Return (X, Y) of the center of cell containing provided text 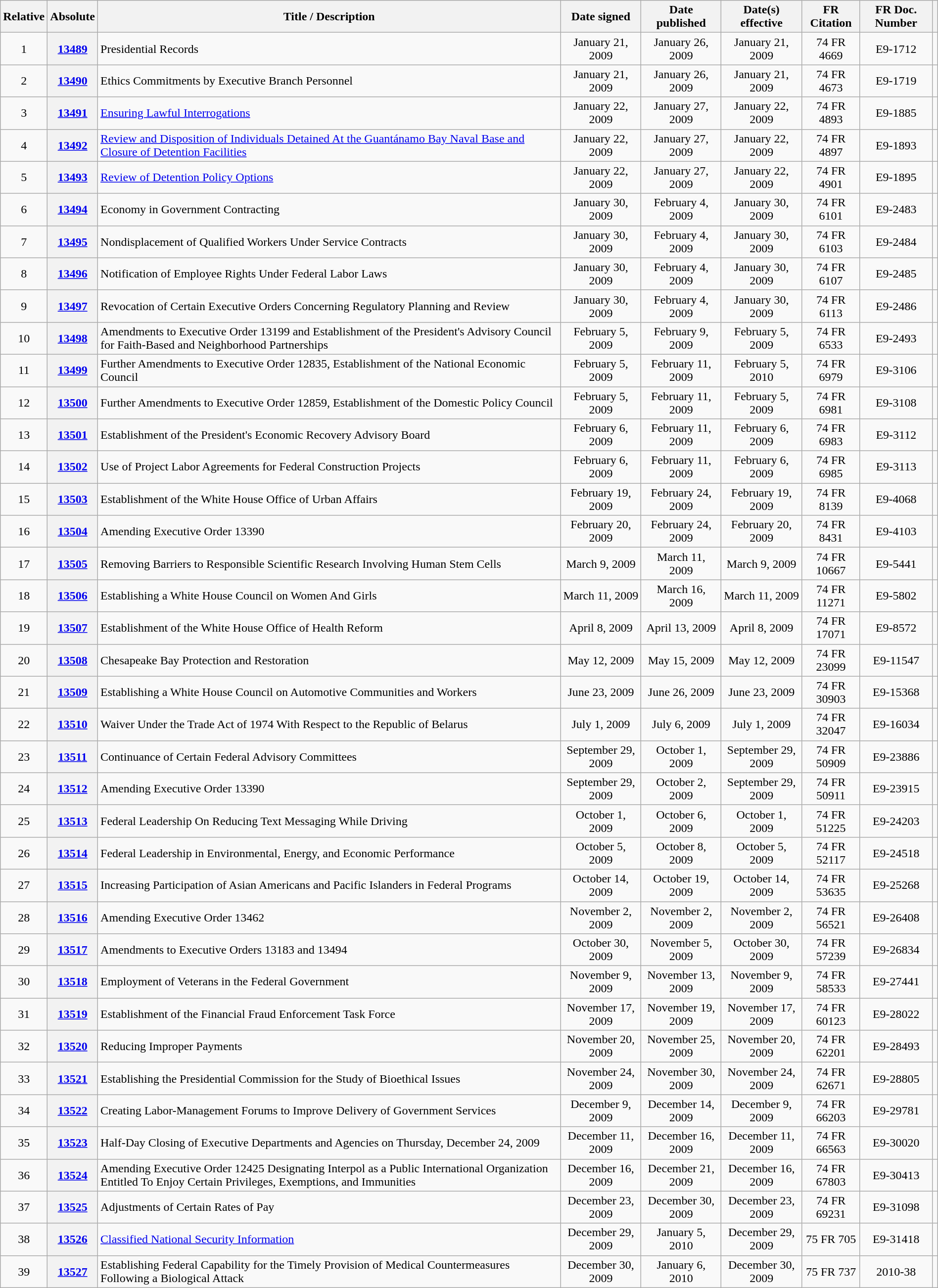
13500 (73, 403)
13509 (73, 692)
13505 (73, 564)
December 14, 2009 (681, 1111)
Further Amendments to Executive Order 12835, Establishment of the National Economic Council (329, 370)
74 FR 69231 (831, 1207)
13522 (73, 1111)
74 FR 62201 (831, 1047)
16 (24, 531)
14 (24, 467)
13502 (73, 467)
13517 (73, 950)
74 FR 11271 (831, 596)
74 FR 56521 (831, 917)
E9-2486 (896, 306)
Removing Barriers to Responsible Scientific Research Involving Human Stem Cells (329, 564)
13496 (73, 274)
74 FR 30903 (831, 692)
E9-23915 (896, 788)
Amendments to Executive Orders 13183 and 13494 (329, 950)
June 26, 2009 (681, 692)
E9-4068 (896, 500)
13493 (73, 177)
36 (24, 1175)
2 (24, 81)
Absolute (73, 17)
10 (24, 338)
13508 (73, 660)
13491 (73, 113)
13518 (73, 982)
November 30, 2009 (681, 1078)
74 FR 50909 (831, 757)
8 (24, 274)
74 FR 4673 (831, 81)
E9-1719 (896, 81)
13514 (73, 853)
Establishing a White House Council on Automotive Communities and Workers (329, 692)
November 25, 2009 (681, 1047)
E9-28493 (896, 1047)
74 FR 66203 (831, 1111)
34 (24, 1111)
13506 (73, 596)
2010-38 (896, 1271)
13 (24, 435)
27 (24, 885)
74 FR 8431 (831, 531)
Chesapeake Bay Protection and Restoration (329, 660)
30 (24, 982)
E9-31418 (896, 1240)
Half-Day Closing of Executive Departments and Agencies on Thursday, December 24, 2009 (329, 1143)
13523 (73, 1143)
February 5, 2010 (762, 370)
Use of Project Labor Agreements for Federal Construction Projects (329, 467)
E9-27441 (896, 982)
37 (24, 1207)
E9-1895 (896, 177)
25 (24, 821)
13524 (73, 1175)
74 FR 57239 (831, 950)
E9-2483 (896, 210)
9 (24, 306)
74 FR 6983 (831, 435)
75 FR 705 (831, 1240)
Adjustments of Certain Rates of Pay (329, 1207)
Title / Description (329, 17)
74 FR 6103 (831, 241)
5 (24, 177)
E9-5441 (896, 564)
13526 (73, 1240)
Establishing Federal Capability for the Timely Provision of Medical Countermeasures Following a Biological Attack (329, 1271)
Date signed (601, 17)
Employment of Veterans in the Federal Government (329, 982)
13494 (73, 210)
E9-24518 (896, 853)
13521 (73, 1078)
Continuance of Certain Federal Advisory Committees (329, 757)
74 FR 6533 (831, 338)
E9-28805 (896, 1078)
74 FR 4893 (831, 113)
6 (24, 210)
29 (24, 950)
13504 (73, 531)
November 13, 2009 (681, 982)
Ethics Commitments by Executive Branch Personnel (329, 81)
13501 (73, 435)
28 (24, 917)
E9-11547 (896, 660)
E9-26834 (896, 950)
Date published (681, 17)
E9-2485 (896, 274)
75 FR 737 (831, 1271)
Ensuring Lawful Interrogations (329, 113)
13515 (73, 885)
December 21, 2009 (681, 1175)
74 FR 53635 (831, 885)
January 5, 2010 (681, 1240)
Economy in Government Contracting (329, 210)
74 FR 6107 (831, 274)
74 FR 10667 (831, 564)
13511 (73, 757)
Nondisplacement of Qualified Workers Under Service Contracts (329, 241)
24 (24, 788)
Waiver Under the Trade Act of 1974 With Respect to the Republic of Belarus (329, 724)
October 8, 2009 (681, 853)
E9-3113 (896, 467)
74 FR 4669 (831, 48)
7 (24, 241)
E9-25268 (896, 885)
February 9, 2009 (681, 338)
22 (24, 724)
13503 (73, 500)
4 (24, 145)
E9-26408 (896, 917)
E9-1885 (896, 113)
E9-31098 (896, 1207)
Amending Executive Order 13462 (329, 917)
33 (24, 1078)
E9-24203 (896, 821)
E9-28022 (896, 1014)
74 FR 32047 (831, 724)
11 (24, 370)
Amendments to Executive Order 13199 and Establishment of the President's Advisory Council for Faith-Based and Neighborhood Partnerships (329, 338)
13499 (73, 370)
74 FR 60123 (831, 1014)
October 19, 2009 (681, 885)
E9-3108 (896, 403)
E9-30413 (896, 1175)
E9-23886 (896, 757)
E9-29781 (896, 1111)
74 FR 50911 (831, 788)
15 (24, 500)
74 FR 52117 (831, 853)
January 6, 2010 (681, 1271)
Reducing Improper Payments (329, 1047)
E9-4103 (896, 531)
E9-30020 (896, 1143)
E9-8572 (896, 628)
74 FR 6979 (831, 370)
74 FR 4901 (831, 177)
13497 (73, 306)
31 (24, 1014)
E9-2484 (896, 241)
13519 (73, 1014)
74 FR 17071 (831, 628)
21 (24, 692)
20 (24, 660)
November 19, 2009 (681, 1014)
74 FR 67803 (831, 1175)
74 FR 62671 (831, 1078)
E9-15368 (896, 692)
74 FR 51225 (831, 821)
13516 (73, 917)
3 (24, 113)
35 (24, 1143)
13513 (73, 821)
November 5, 2009 (681, 950)
Revocation of Certain Executive Orders Concerning Regulatory Planning and Review (329, 306)
18 (24, 596)
13492 (73, 145)
39 (24, 1271)
FR Citation (831, 17)
32 (24, 1047)
Notification of Employee Rights Under Federal Labor Laws (329, 274)
26 (24, 853)
Presidential Records (329, 48)
April 13, 2009 (681, 628)
E9-3106 (896, 370)
May 15, 2009 (681, 660)
E9-1893 (896, 145)
13512 (73, 788)
74 FR 6985 (831, 467)
Establishing a White House Council on Women And Girls (329, 596)
74 FR 66563 (831, 1143)
E9-2493 (896, 338)
Further Amendments to Executive Order 12859, Establishment of the Domestic Policy Council (329, 403)
Establishing the Presidential Commission for the Study of Bioethical Issues (329, 1078)
13525 (73, 1207)
13490 (73, 81)
19 (24, 628)
E9-1712 (896, 48)
13495 (73, 241)
Increasing Participation of Asian Americans and Pacific Islanders in Federal Programs (329, 885)
Classified National Security Information (329, 1240)
July 6, 2009 (681, 724)
13489 (73, 48)
74 FR 6981 (831, 403)
74 FR 4897 (831, 145)
17 (24, 564)
Review of Detention Policy Options (329, 177)
74 FR 6113 (831, 306)
Review and Disposition of Individuals Detained At the Guantánamo Bay Naval Base and Closure of Detention Facilities (329, 145)
23 (24, 757)
E9-5802 (896, 596)
13527 (73, 1271)
12 (24, 403)
38 (24, 1240)
1 (24, 48)
13510 (73, 724)
Establishment of the Financial Fraud Enforcement Task Force (329, 1014)
Federal Leadership in Environmental, Energy, and Economic Performance (329, 853)
March 16, 2009 (681, 596)
74 FR 8139 (831, 500)
74 FR 6101 (831, 210)
74 FR 23099 (831, 660)
74 FR 58533 (831, 982)
Relative (24, 17)
FR Doc. Number (896, 17)
Establishment of the White House Office of Urban Affairs (329, 500)
13498 (73, 338)
Establishment of the President's Economic Recovery Advisory Board (329, 435)
Date(s) effective (762, 17)
E9-3112 (896, 435)
E9-16034 (896, 724)
Establishment of the White House Office of Health Reform (329, 628)
13520 (73, 1047)
October 6, 2009 (681, 821)
13507 (73, 628)
October 2, 2009 (681, 788)
Creating Labor-Management Forums to Improve Delivery of Government Services (329, 1111)
Federal Leadership On Reducing Text Messaging While Driving (329, 821)
